Search for the cell housing the specified text and yield its [x, y] center coordinate. 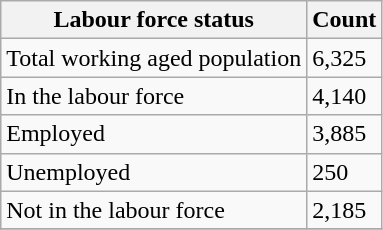
Total working aged population [154, 58]
Labour force status [154, 20]
In the labour force [154, 96]
Unemployed [154, 172]
3,885 [344, 134]
4,140 [344, 96]
6,325 [344, 58]
Not in the labour force [154, 210]
2,185 [344, 210]
250 [344, 172]
Count [344, 20]
Employed [154, 134]
